Find where the given text appears and provide that cell's center as [X, Y] coordinate. 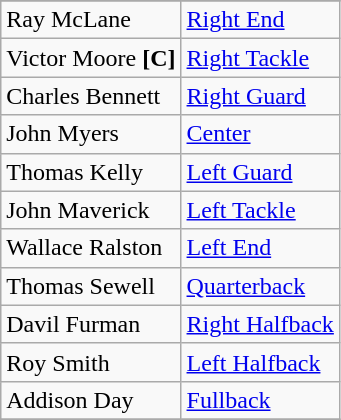
Thomas Sewell [91, 286]
Left Halfback [260, 362]
Left Guard [260, 172]
Victor Moore [C] [91, 58]
Fullback [260, 400]
Quarterback [260, 286]
Right End [260, 20]
Right Halfback [260, 324]
Davil Furman [91, 324]
Right Guard [260, 96]
Ray McLane [91, 20]
Left End [260, 248]
Roy Smith [91, 362]
Center [260, 134]
Left Tackle [260, 210]
Thomas Kelly [91, 172]
Right Tackle [260, 58]
Wallace Ralston [91, 248]
John Maverick [91, 210]
John Myers [91, 134]
Charles Bennett [91, 96]
Addison Day [91, 400]
